Identify which cell holds the provided text, then report its [x, y] central coordinate. 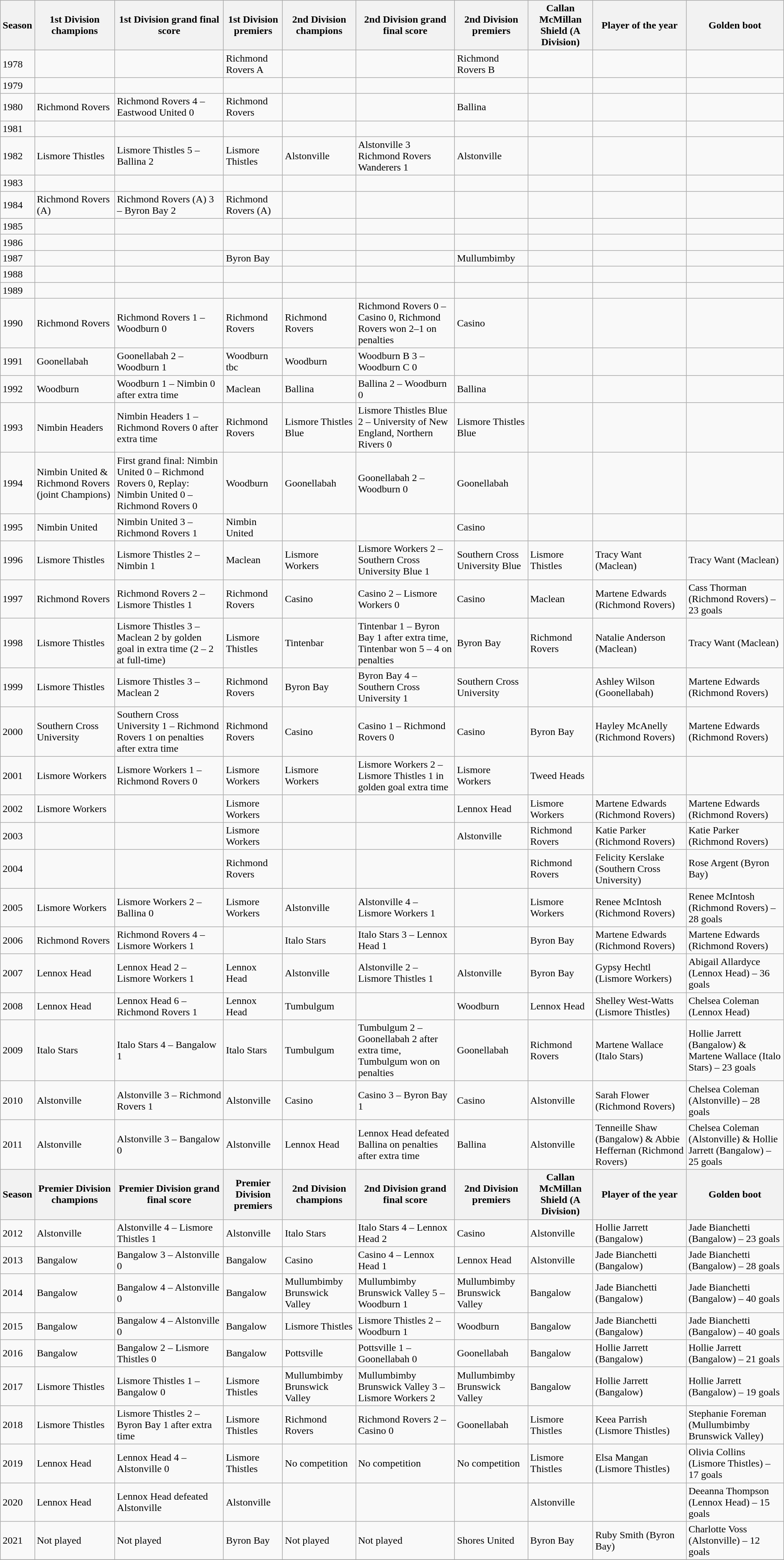
Goonellabah 2 – Woodburn 0 [405, 483]
2017 [18, 1386]
Goonellabah 2 – Woodburn 1 [169, 362]
2015 [18, 1326]
Tumbulgum 2 – Goonellabah 2 after extra time, Tumbulgum won on penalties [405, 1050]
Lennox Head defeated Alstonville [169, 1502]
1996 [18, 560]
Ballina 2 – Woodburn 0 [405, 389]
Bangalow 2 – Lismore Thistles 0 [169, 1353]
Richmond Rovers 4 – Lismore Workers 1 [169, 940]
Gypsy Hechtl (Lismore Workers) [640, 973]
1989 [18, 290]
2020 [18, 1502]
1979 [18, 85]
Tintenbar 1 – Byron Bay 1 after extra time, Tintenbar won 5 – 4 on penalties [405, 643]
Bangalow 3 – Alstonville 0 [169, 1260]
1986 [18, 242]
Tenneille Shaw (Bangalow) & Abbie Heffernan (Richmond Rovers) [640, 1145]
1995 [18, 527]
Southern Cross University 1 – Richmond Rovers 1 on penalties after extra time [169, 732]
Italo Stars 4 – Lennox Head 2 [405, 1233]
Hayley McAnelly (Richmond Rovers) [640, 732]
Renee McIntosh (Richmond Rovers) – 28 goals [735, 908]
2004 [18, 869]
2005 [18, 908]
Abigail Allardyce (Lennox Head) – 36 goals [735, 973]
2002 [18, 809]
Casino 3 – Byron Bay 1 [405, 1100]
2021 [18, 1541]
Lismore Thistles 3 – Maclean 2 [169, 687]
Felicity Kerslake (Southern Cross University) [640, 869]
Lismore Thistles Blue 2 – University of New England, Northern Rivers 0 [405, 427]
2019 [18, 1463]
Sarah Flower (Richmond Rovers) [640, 1100]
1st Division premiers [253, 25]
Deeanna Thompson (Lennox Head) – 15 goals [735, 1502]
Tweed Heads [560, 776]
2012 [18, 1233]
Hollie Jarrett (Bangalow) – 19 goals [735, 1386]
Hollie Jarrett (Bangalow) & Martene Wallace (Italo Stars) – 23 goals [735, 1050]
Alstonville 2 – Lismore Thistles 1 [405, 973]
Chelsea Coleman (Lennox Head) [735, 1006]
Italo Stars 4 – Bangalow 1 [169, 1050]
1992 [18, 389]
Lismore Workers 1 – Richmond Rovers 0 [169, 776]
Shores United [492, 1541]
1st Division grand final score [169, 25]
Chelsea Coleman (Alstonville) & Hollie Jarrett (Bangalow) – 25 goals [735, 1145]
Richmond Rovers B [492, 64]
Pottsville [319, 1353]
1998 [18, 643]
Nimbin United & Richmond Rovers (joint Champions) [75, 483]
Nimbin Headers 1 – Richmond Rovers 0 after extra time [169, 427]
Charlotte Voss (Alstonville) – 12 goals [735, 1541]
Lismore Thistles 1 – Bangalow 0 [169, 1386]
2001 [18, 776]
Casino 2 – Lismore Workers 0 [405, 599]
Mullumbimby [492, 258]
Casino 1 – Richmond Rovers 0 [405, 732]
Lismore Workers 2 – Southern Cross University Blue 1 [405, 560]
Richmond Rovers 0 – Casino 0, Richmond Rovers won 2–1 on penalties [405, 323]
Lismore Workers 2 – Lismore Thistles 1 in golden goal extra time [405, 776]
2010 [18, 1100]
2007 [18, 973]
Alstonville 3 – Bangalow 0 [169, 1145]
1987 [18, 258]
Alstonville 3 – Richmond Rovers 1 [169, 1100]
1988 [18, 274]
Lennox Head 2 – Lismore Workers 1 [169, 973]
1997 [18, 599]
Alstonville 4 – Lismore Workers 1 [405, 908]
Nimbin United 3 – Richmond Rovers 1 [169, 527]
1983 [18, 183]
Martene Wallace (Italo Stars) [640, 1050]
Tintenbar [319, 643]
Richmond Rovers A [253, 64]
2016 [18, 1353]
Premier Division grand final score [169, 1194]
Premier Division premiers [253, 1194]
Lismore Workers 2 – Ballina 0 [169, 908]
Lismore Thistles 2 – Nimbin 1 [169, 560]
Woodburn tbc [253, 362]
Jade Bianchetti (Bangalow) – 28 goals [735, 1260]
1984 [18, 204]
Richmond Rovers 2 – Casino 0 [405, 1425]
2009 [18, 1050]
2013 [18, 1260]
Keea Parrish (Lismore Thistles) [640, 1425]
2011 [18, 1145]
1999 [18, 687]
Lennox Head 4 – Alstonville 0 [169, 1463]
1978 [18, 64]
Renee McIntosh (Richmond Rovers) [640, 908]
Byron Bay 4 – Southern Cross University 1 [405, 687]
Lismore Thistles 2 – Woodburn 1 [405, 1326]
Alstonville 4 – Lismore Thistles 1 [169, 1233]
1980 [18, 107]
Cass Thorman (Richmond Rovers) – 23 goals [735, 599]
Natalie Anderson (Maclean) [640, 643]
Ruby Smith (Byron Bay) [640, 1541]
Southern Cross University Blue [492, 560]
Lennox Head 6 – Richmond Rovers 1 [169, 1006]
Ashley Wilson (Goonellabah) [640, 687]
Chelsea Coleman (Alstonville) – 28 goals [735, 1100]
Pottsville 1 – Goonellabah 0 [405, 1353]
Stephanie Foreman (Mullumbimby Brunswick Valley) [735, 1425]
Jade Bianchetti (Bangalow) – 23 goals [735, 1233]
Nimbin Headers [75, 427]
Richmond Rovers 4 – Eastwood United 0 [169, 107]
1990 [18, 323]
Mullumbimby Brunswick Valley 3 – Lismore Workers 2 [405, 1386]
Hollie Jarrett (Bangalow) – 21 goals [735, 1353]
Richmond Rovers 1 – Woodburn 0 [169, 323]
Casino 4 – Lennox Head 1 [405, 1260]
First grand final: Nimbin United 0 – Richmond Rovers 0, Replay: Nimbin United 0 – Richmond Rovers 0 [169, 483]
2000 [18, 732]
Lismore Thistles 5 – Ballina 2 [169, 156]
Woodburn B 3 – Woodburn C 0 [405, 362]
2006 [18, 940]
2003 [18, 836]
Lismore Thistles 2 – Byron Bay 1 after extra time [169, 1425]
2018 [18, 1425]
Lismore Thistles 3 – Maclean 2 by golden goal in extra time (2 – 2 at full-time) [169, 643]
Alstonville 3 Richmond Rovers Wanderers 1 [405, 156]
2008 [18, 1006]
1st Division champions [75, 25]
1993 [18, 427]
Shelley West-Watts (Lismore Thistles) [640, 1006]
Mullumbimby Brunswick Valley 5 – Woodburn 1 [405, 1293]
Italo Stars 3 – Lennox Head 1 [405, 940]
1991 [18, 362]
Rose Argent (Byron Bay) [735, 869]
1985 [18, 226]
1981 [18, 129]
Olivia Collins (Lismore Thistles) – 17 goals [735, 1463]
Woodburn 1 – Nimbin 0 after extra time [169, 389]
2014 [18, 1293]
Richmond Rovers 2 – Lismore Thistles 1 [169, 599]
Lennox Head defeated Ballina on penalties after extra time [405, 1145]
Richmond Rovers (A) 3 – Byron Bay 2 [169, 204]
1982 [18, 156]
Elsa Mangan (Lismore Thistles) [640, 1463]
Premier Division champions [75, 1194]
1994 [18, 483]
